Extract the (x, y) coordinate from the center of the cell holding the provided text.  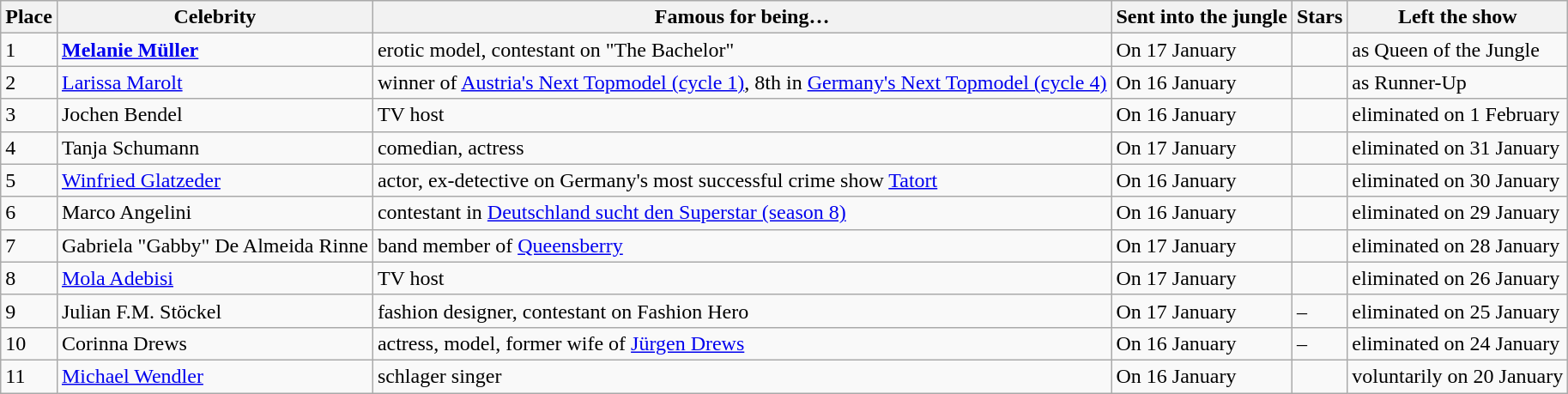
band member of Queensberry (742, 245)
eliminated on 31 January (1457, 148)
Melanie Müller (215, 50)
8 (29, 278)
eliminated on 25 January (1457, 311)
Mola Adebisi (215, 278)
as Runner-Up (1457, 82)
eliminated on 24 January (1457, 343)
4 (29, 148)
Michael Wendler (215, 376)
eliminated on 1 February (1457, 115)
11 (29, 376)
Tanja Schumann (215, 148)
eliminated on 28 January (1457, 245)
1 (29, 50)
Left the show (1457, 17)
9 (29, 311)
Stars (1319, 17)
as Queen of the Jungle (1457, 50)
Sent into the jungle (1202, 17)
2 (29, 82)
erotic model, contestant on "The Bachelor" (742, 50)
actor, ex-detective on Germany's most successful crime show Tatort (742, 180)
eliminated on 30 January (1457, 180)
Winfried Glatzeder (215, 180)
6 (29, 213)
Place (29, 17)
winner of Austria's Next Topmodel (cycle 1), 8th in Germany's Next Topmodel (cycle 4) (742, 82)
schlager singer (742, 376)
eliminated on 26 January (1457, 278)
Gabriela "Gabby" De Almeida Rinne (215, 245)
actress, model, former wife of Jürgen Drews (742, 343)
comedian, actress (742, 148)
Larissa Marolt (215, 82)
Famous for being… (742, 17)
5 (29, 180)
Celebrity (215, 17)
3 (29, 115)
contestant in Deutschland sucht den Superstar (season 8) (742, 213)
10 (29, 343)
Jochen Bendel (215, 115)
Marco Angelini (215, 213)
7 (29, 245)
eliminated on 29 January (1457, 213)
Julian F.M. Stöckel (215, 311)
voluntarily on 20 January (1457, 376)
fashion designer, contestant on Fashion Hero (742, 311)
Corinna Drews (215, 343)
